Extract the (x, y) coordinate from the center of the cell holding the provided text.  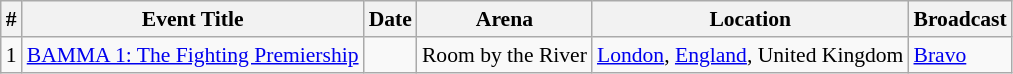
Broadcast (960, 19)
Event Title (193, 19)
Room by the River (504, 55)
# (12, 19)
London, England, United Kingdom (750, 55)
BAMMA 1: The Fighting Premiership (193, 55)
Arena (504, 19)
1 (12, 55)
Bravo (960, 55)
Date (390, 19)
Location (750, 19)
